Scan for the cell matching the given text and deliver its (x, y) coordinate at center. 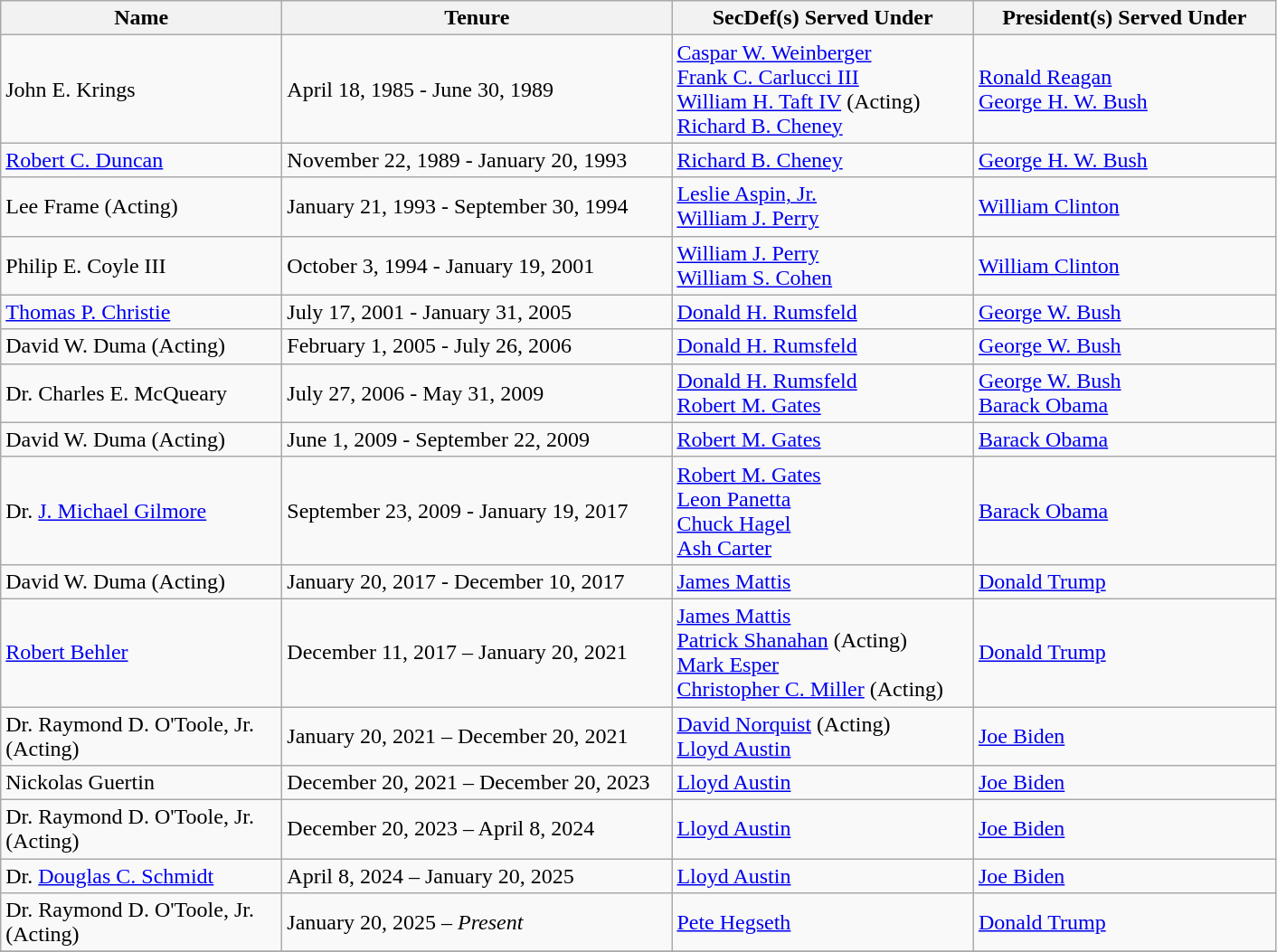
James Mattis (823, 581)
Robert Behler (141, 653)
January 20, 2017 - December 10, 2017 (478, 581)
December 11, 2017 – January 20, 2021 (478, 653)
February 1, 2005 - July 26, 2006 (478, 346)
George W. Bush Barack Obama (1124, 392)
Nickolas Guertin (141, 783)
Richard B. Cheney (823, 160)
Lee Frame (Acting) (141, 206)
SecDef(s) Served Under (823, 18)
Donald H. Rumsfeld Robert M. Gates (823, 392)
Dr. J. Michael Gilmore (141, 510)
James Mattis Patrick Shanahan (Acting) Mark Esper Christopher C. Miller (Acting) (823, 653)
September 23, 2009 - January 19, 2017 (478, 510)
Tenure (478, 18)
President(s) Served Under (1124, 18)
October 3, 1994 - January 19, 2001 (478, 266)
December 20, 2023 – April 8, 2024 (478, 830)
Caspar W. Weinberger Frank C. Carlucci III William H. Taft IV (Acting) Richard B. Cheney (823, 89)
July 17, 2001 - January 31, 2005 (478, 312)
Ronald Reagan George H. W. Bush (1124, 89)
George H. W. Bush (1124, 160)
Name (141, 18)
Philip E. Coyle III (141, 266)
January 21, 1993 - September 30, 1994 (478, 206)
Dr. Douglas C. Schmidt (141, 876)
Pete Hegseth (823, 922)
John E. Krings (141, 89)
Robert M. Gates Leon Panetta Chuck Hagel Ash Carter (823, 510)
Robert C. Duncan (141, 160)
January 20, 2021 – December 20, 2021 (478, 736)
Thomas P. Christie (141, 312)
Leslie Aspin, Jr. William J. Perry (823, 206)
December 20, 2021 – December 20, 2023 (478, 783)
January 20, 2025 – Present (478, 922)
Dr. Charles E. McQueary (141, 392)
June 1, 2009 - September 22, 2009 (478, 439)
July 27, 2006 - May 31, 2009 (478, 392)
April 18, 1985 - June 30, 1989 (478, 89)
David Norquist (Acting)Lloyd Austin (823, 736)
April 8, 2024 – January 20, 2025 (478, 876)
November 22, 1989 - January 20, 1993 (478, 160)
William J. Perry William S. Cohen (823, 266)
Robert M. Gates (823, 439)
